Locate the cell with the specified text and output its [X, Y] center coordinate. 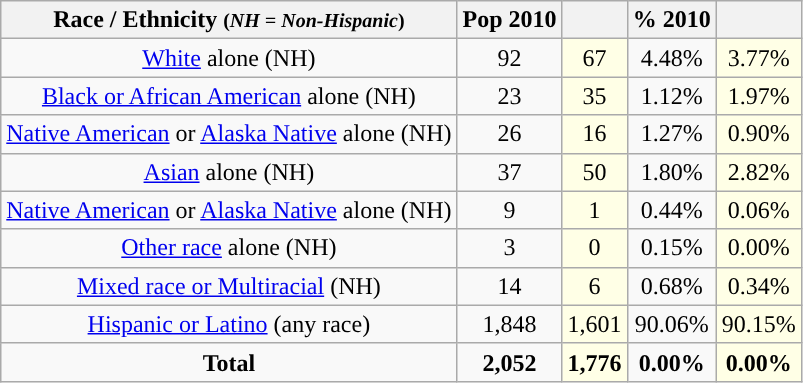
1.12% [672, 96]
37 [510, 172]
35 [594, 96]
0.90% [758, 134]
23 [510, 96]
1,776 [594, 362]
2.82% [758, 172]
0.06% [758, 210]
Race / Ethnicity (NH = Non-Hispanic) [229, 20]
1,848 [510, 324]
1.80% [672, 172]
0.15% [672, 248]
9 [510, 210]
92 [510, 58]
1.97% [758, 96]
14 [510, 286]
90.15% [758, 324]
0.68% [672, 286]
3 [510, 248]
% 2010 [672, 20]
Pop 2010 [510, 20]
0.34% [758, 286]
6 [594, 286]
White alone (NH) [229, 58]
50 [594, 172]
67 [594, 58]
Other race alone (NH) [229, 248]
Mixed race or Multiracial (NH) [229, 286]
Black or African American alone (NH) [229, 96]
2,052 [510, 362]
16 [594, 134]
1,601 [594, 324]
1 [594, 210]
Total [229, 362]
0.44% [672, 210]
4.48% [672, 58]
0 [594, 248]
1.27% [672, 134]
Asian alone (NH) [229, 172]
90.06% [672, 324]
26 [510, 134]
Hispanic or Latino (any race) [229, 324]
3.77% [758, 58]
